Identify which cell holds the provided text, then report its (X, Y) central coordinate. 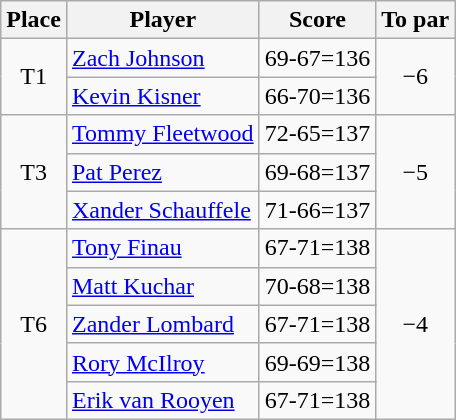
T6 (34, 324)
Matt Kuchar (162, 286)
69-67=136 (318, 58)
Rory McIlroy (162, 362)
Xander Schauffele (162, 210)
Pat Perez (162, 172)
−5 (416, 172)
Score (318, 20)
71-66=137 (318, 210)
69-69=138 (318, 362)
69-68=137 (318, 172)
Tony Finau (162, 248)
Zach Johnson (162, 58)
72-65=137 (318, 134)
Player (162, 20)
Tommy Fleetwood (162, 134)
Zander Lombard (162, 324)
T1 (34, 77)
−4 (416, 324)
To par (416, 20)
T3 (34, 172)
Place (34, 20)
66-70=136 (318, 96)
70-68=138 (318, 286)
Kevin Kisner (162, 96)
Erik van Rooyen (162, 400)
−6 (416, 77)
